Search for the cell housing the specified text and yield its [x, y] center coordinate. 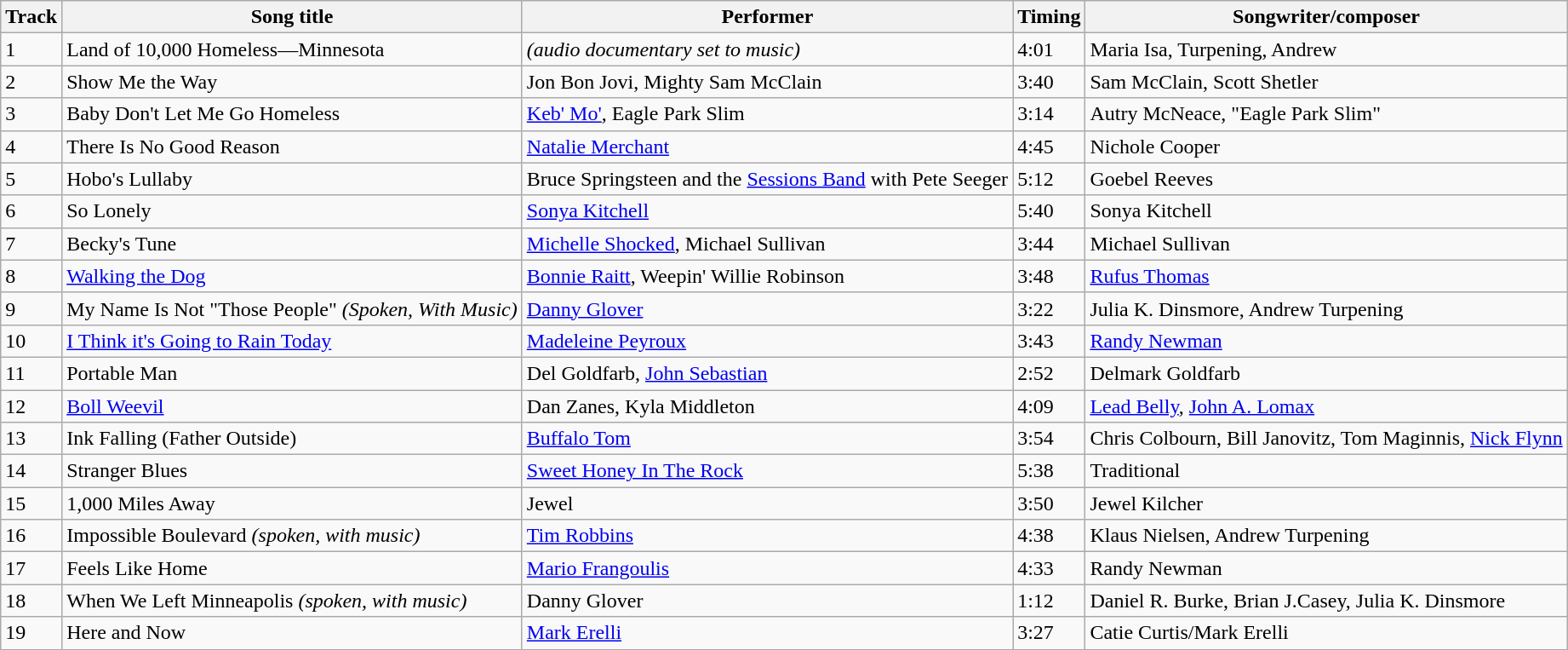
I Think it's Going to Rain Today [293, 341]
4:38 [1049, 536]
11 [31, 373]
Bruce Springsteen and the Sessions Band with Pete Seeger [767, 179]
Traditional [1326, 471]
1,000 Miles Away [293, 503]
Boll Weevil [293, 406]
Portable Man [293, 373]
Mario Frangoulis [767, 568]
Hobo's Lullaby [293, 179]
Bonnie Raitt, Weepin' Willie Robinson [767, 276]
5 [31, 179]
Michael Sullivan [1326, 244]
Ink Falling (Father Outside) [293, 439]
3 [31, 114]
14 [31, 471]
3:22 [1049, 308]
3:44 [1049, 244]
Here and Now [293, 633]
Mark Erelli [767, 633]
Julia K. Dinsmore, Andrew Turpening [1326, 308]
3:43 [1049, 341]
Buffalo Tom [767, 439]
Nichole Cooper [1326, 147]
Autry McNeace, "Eagle Park Slim" [1326, 114]
4:09 [1049, 406]
6 [31, 211]
3:48 [1049, 276]
3:40 [1049, 82]
Sam McClain, Scott Shetler [1326, 82]
Lead Belly, John A. Lomax [1326, 406]
12 [31, 406]
3:50 [1049, 503]
5:38 [1049, 471]
Natalie Merchant [767, 147]
Show Me the Way [293, 82]
Stranger Blues [293, 471]
(audio documentary set to music) [767, 49]
3:27 [1049, 633]
Delmark Goldfarb [1326, 373]
15 [31, 503]
8 [31, 276]
Del Goldfarb, John Sebastian [767, 373]
18 [31, 601]
Madeleine Peyroux [767, 341]
Jewel [767, 503]
Dan Zanes, Kyla Middleton [767, 406]
4:45 [1049, 147]
4:01 [1049, 49]
Feels Like Home [293, 568]
3:54 [1049, 439]
Daniel R. Burke, Brian J.Casey, Julia K. Dinsmore [1326, 601]
7 [31, 244]
Impossible Boulevard (spoken, with music) [293, 536]
13 [31, 439]
1 [31, 49]
Jon Bon Jovi, Mighty Sam McClain [767, 82]
4 [31, 147]
2:52 [1049, 373]
Keb' Mo', Eagle Park Slim [767, 114]
Klaus Nielsen, Andrew Turpening [1326, 536]
So Lonely [293, 211]
Goebel Reeves [1326, 179]
3:14 [1049, 114]
Track [31, 17]
When We Left Minneapolis (spoken, with music) [293, 601]
19 [31, 633]
Songwriter/composer [1326, 17]
Michelle Shocked, Michael Sullivan [767, 244]
There Is No Good Reason [293, 147]
Performer [767, 17]
Walking the Dog [293, 276]
Maria Isa, Turpening, Andrew [1326, 49]
Chris Colbourn, Bill Janovitz, Tom Maginnis, Nick Flynn [1326, 439]
Timing [1049, 17]
Tim Robbins [767, 536]
Jewel Kilcher [1326, 503]
Baby Don't Let Me Go Homeless [293, 114]
5:40 [1049, 211]
2 [31, 82]
My Name Is Not "Those People" (Spoken, With Music) [293, 308]
4:33 [1049, 568]
10 [31, 341]
16 [31, 536]
17 [31, 568]
1:12 [1049, 601]
Land of 10,000 Homeless—Minnesota [293, 49]
Sweet Honey In The Rock [767, 471]
9 [31, 308]
Rufus Thomas [1326, 276]
Song title [293, 17]
5:12 [1049, 179]
Catie Curtis/Mark Erelli [1326, 633]
Becky's Tune [293, 244]
